Provide the [x, y] coordinate of the cell's center where the given text is located.  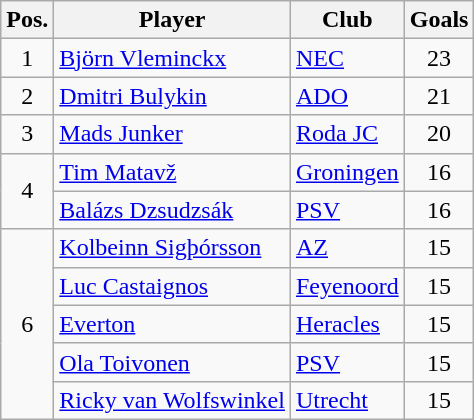
Tim Matavž [172, 172]
Groningen [347, 172]
Roda JC [347, 134]
NEC [347, 58]
Luc Castaignos [172, 286]
Dmitri Bulykin [172, 96]
Björn Vleminckx [172, 58]
AZ [347, 248]
3 [28, 134]
Player [172, 20]
2 [28, 96]
Ola Toivonen [172, 362]
Feyenoord [347, 286]
Everton [172, 324]
Mads Junker [172, 134]
20 [439, 134]
Utrecht [347, 400]
23 [439, 58]
4 [28, 191]
Kolbeinn Sigþórsson [172, 248]
Ricky van Wolfswinkel [172, 400]
6 [28, 324]
21 [439, 96]
Heracles [347, 324]
Pos. [28, 20]
Club [347, 20]
1 [28, 58]
Balázs Dzsudzsák [172, 210]
Goals [439, 20]
ADO [347, 96]
